Detect which cell encompasses the target text, then output its (X, Y) center coordinate. 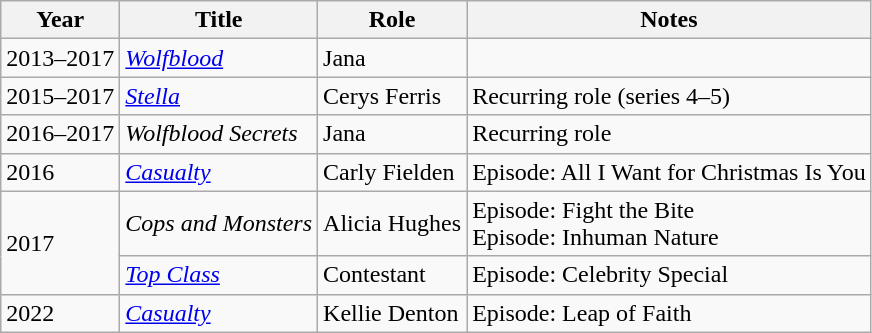
Top Class (219, 275)
2022 (60, 313)
Alicia Hughes (392, 224)
2015–2017 (60, 96)
Recurring role (670, 134)
Wolfblood Secrets (219, 134)
Cerys Ferris (392, 96)
2013–2017 (60, 58)
Role (392, 20)
Stella (219, 96)
Episode: Celebrity Special (670, 275)
Wolfblood (219, 58)
Cops and Monsters (219, 224)
Notes (670, 20)
Year (60, 20)
Episode: All I Want for Christmas Is You (670, 172)
Contestant (392, 275)
2016–2017 (60, 134)
2017 (60, 242)
Episode: Leap of Faith (670, 313)
2016 (60, 172)
Carly Fielden (392, 172)
Title (219, 20)
Kellie Denton (392, 313)
Episode: Fight the BiteEpisode: Inhuman Nature (670, 224)
Recurring role (series 4–5) (670, 96)
